Capture the cell that displays the provided text and extract its (x, y) central coordinate. 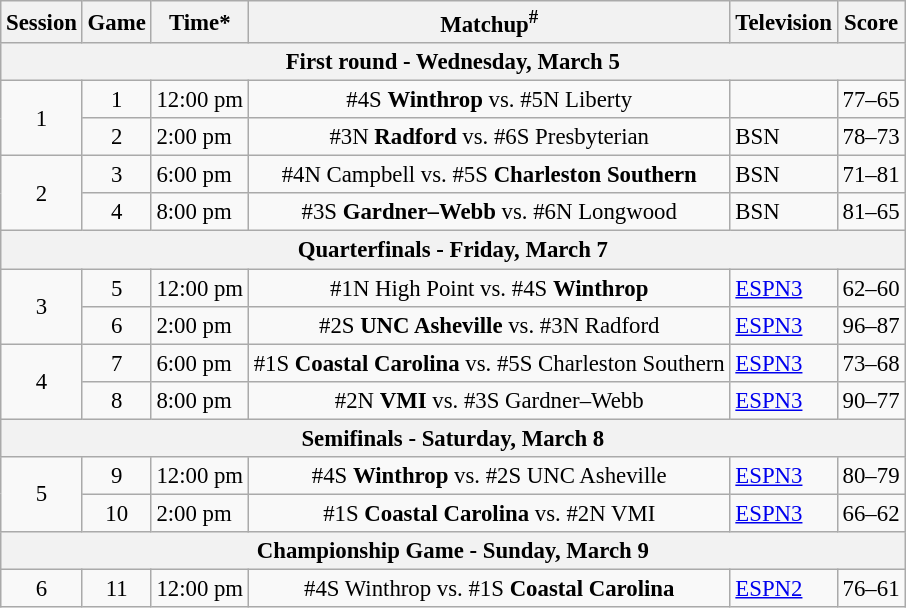
ESPN2 (784, 588)
8 (116, 400)
#3N Radford vs. #6S Presbyterian (489, 137)
96–87 (871, 325)
11 (116, 588)
78–73 (871, 137)
Championship Game - Sunday, March 9 (453, 551)
Time* (200, 22)
Matchup# (489, 22)
Quarterfinals - Friday, March 7 (453, 250)
#1S Coastal Carolina vs. #5S Charleston Southern (489, 363)
10 (116, 513)
#4S Winthrop vs. #1S Coastal Carolina (489, 588)
9 (116, 476)
76–61 (871, 588)
71–81 (871, 175)
Television (784, 22)
66–62 (871, 513)
62–60 (871, 288)
#3S Gardner–Webb vs. #6N Longwood (489, 213)
#4S Winthrop vs. #2S UNC Asheville (489, 476)
80–79 (871, 476)
First round - Wednesday, March 5 (453, 62)
#2S UNC Asheville vs. #3N Radford (489, 325)
#4N Campbell vs. #5S Charleston Southern (489, 175)
Game (116, 22)
#1S Coastal Carolina vs. #2N VMI (489, 513)
81–65 (871, 213)
73–68 (871, 363)
#1N High Point vs. #4S Winthrop (489, 288)
#2N VMI vs. #3S Gardner–Webb (489, 400)
90–77 (871, 400)
#4S Winthrop vs. #5N Liberty (489, 100)
Score (871, 22)
77–65 (871, 100)
Semifinals - Saturday, March 8 (453, 438)
7 (116, 363)
Session (42, 22)
